Pinpoint the cell where the given text exists, returning its (X, Y) midpoint coordinate. 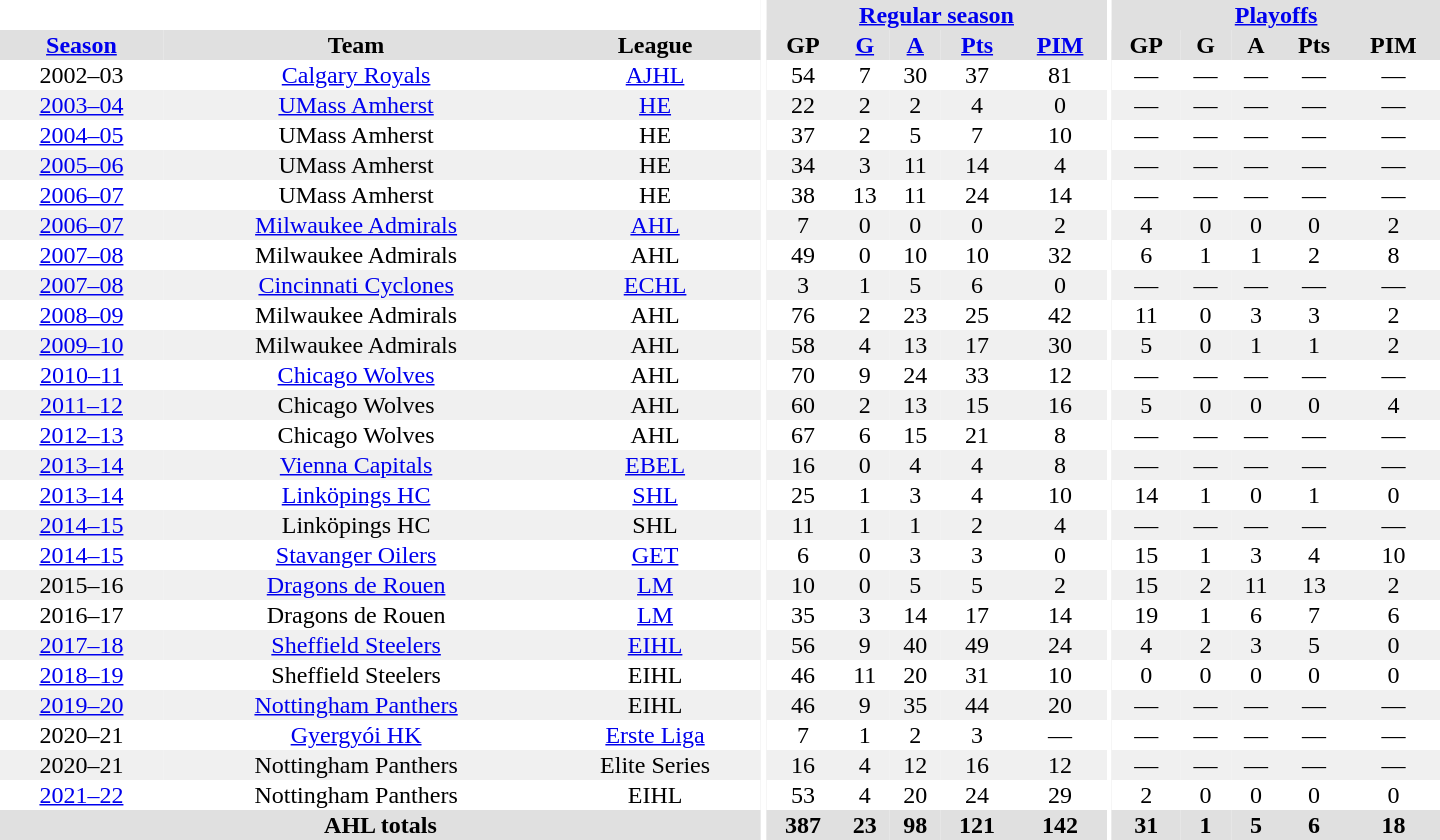
2009–10 (82, 345)
81 (1060, 75)
32 (1060, 255)
33 (978, 375)
Cincinnati Cyclones (356, 285)
70 (802, 375)
2021–22 (82, 795)
League (655, 45)
2003–04 (82, 105)
76 (802, 315)
2002–03 (82, 75)
2016–17 (82, 615)
2004–05 (82, 135)
Playoffs (1276, 15)
29 (1060, 795)
2012–13 (82, 435)
53 (802, 795)
2019–20 (82, 705)
2017–18 (82, 645)
67 (802, 435)
AHL totals (380, 825)
19 (1146, 615)
2008–09 (82, 315)
2005–06 (82, 165)
21 (978, 435)
Regular season (936, 15)
121 (978, 825)
Erste Liga (655, 735)
18 (1394, 825)
ECHL (655, 285)
GET (655, 555)
Calgary Royals (356, 75)
Season (82, 45)
58 (802, 345)
2011–12 (82, 405)
44 (978, 705)
2010–11 (82, 375)
42 (1060, 315)
60 (802, 405)
22 (802, 105)
40 (916, 645)
34 (802, 165)
54 (802, 75)
98 (916, 825)
Gyergyói HK (356, 735)
38 (802, 195)
Vienna Capitals (356, 465)
142 (1060, 825)
2018–19 (82, 675)
387 (802, 825)
Elite Series (655, 765)
Team (356, 45)
EBEL (655, 465)
AJHL (655, 75)
Stavanger Oilers (356, 555)
2015–16 (82, 585)
56 (802, 645)
